From the cell containing the given text, extract its center point as [X, Y] coordinate. 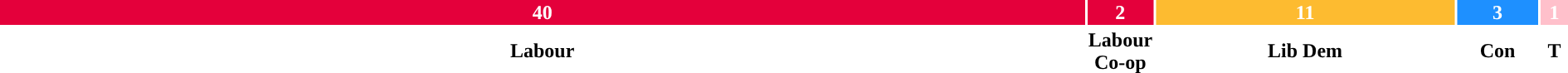
3 [1497, 12]
11 [1305, 12]
40 [543, 12]
2 [1120, 12]
1 [1555, 12]
